Return the [X, Y] coordinate for the center point of the cell that contains the specified text.  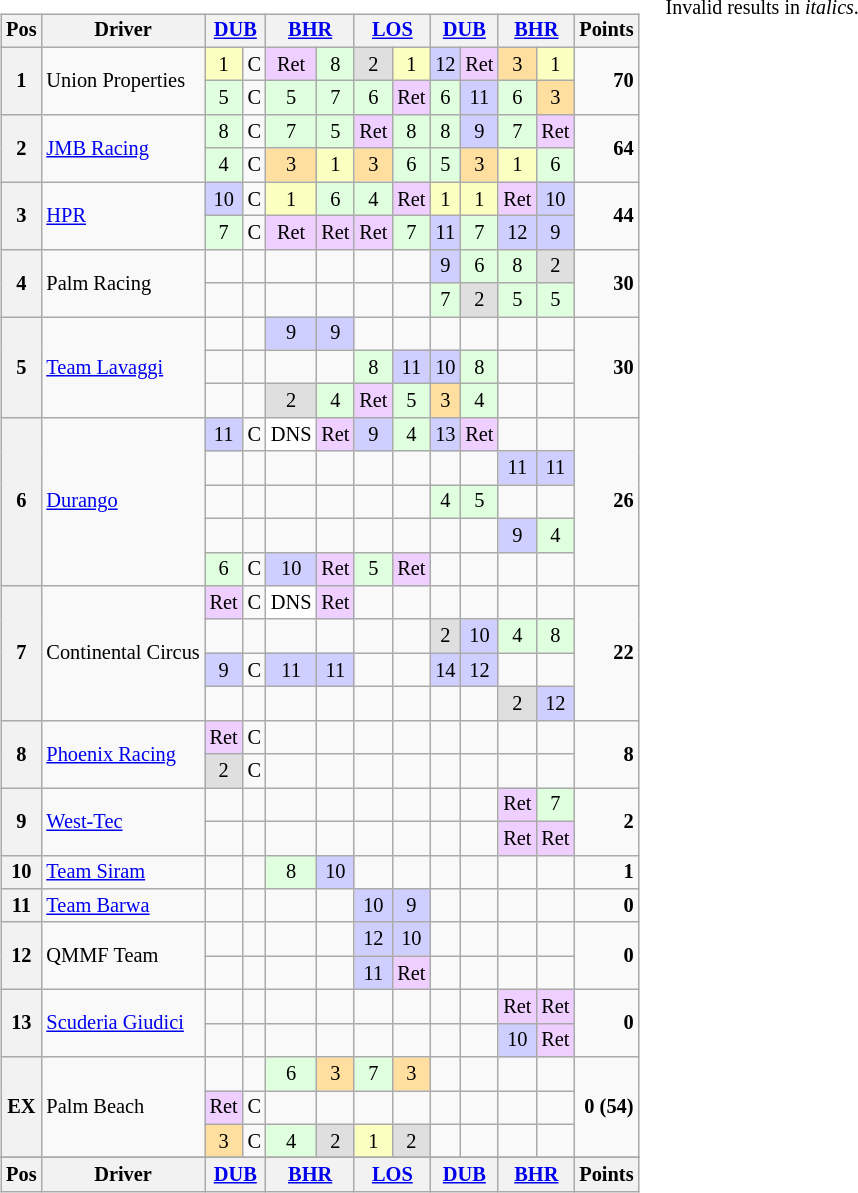
Continental Circus [122, 654]
Team Barwa [122, 906]
22 [606, 654]
Team Lavaggi [122, 368]
Team Siram [122, 872]
West-Tec [122, 822]
QMMF Team [122, 956]
64 [606, 148]
Scuderia Giudici [122, 1024]
JMB Racing [122, 148]
14 [445, 670]
Palm Beach [122, 1108]
Durango [122, 502]
Phoenix Racing [122, 754]
Union Properties [122, 80]
44 [606, 216]
26 [606, 502]
70 [606, 80]
HPR [122, 216]
Palm Racing [122, 282]
0 (54) [606, 1108]
EX [21, 1108]
